From the cell containing the given text, extract its center point as (X, Y) coordinate. 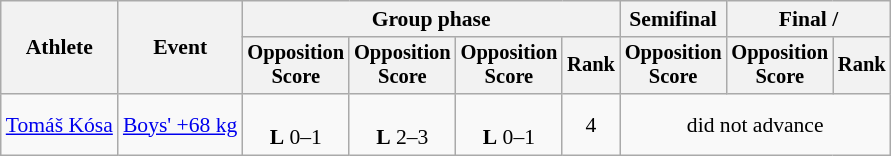
Tomáš Kósa (60, 124)
L 2–3 (402, 124)
Group phase (430, 19)
Semifinal (674, 19)
Final / (808, 19)
Athlete (60, 48)
did not advance (756, 124)
Boys' +68 kg (180, 124)
4 (591, 124)
Event (180, 48)
